Pinpoint the cell where the given text exists, returning its (x, y) midpoint coordinate. 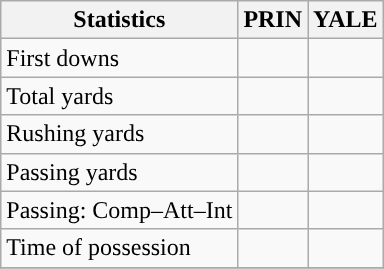
Rushing yards (120, 134)
Time of possession (120, 248)
First downs (120, 58)
Passing: Comp–Att–Int (120, 210)
Total yards (120, 96)
Passing yards (120, 172)
PRIN (273, 20)
Statistics (120, 20)
YALE (346, 20)
